Locate the cell with the specified text and output its (x, y) center coordinate. 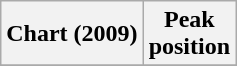
Peakposition (189, 34)
Chart (2009) (72, 34)
